Find where the given text appears and provide that cell's center as (x, y) coordinate. 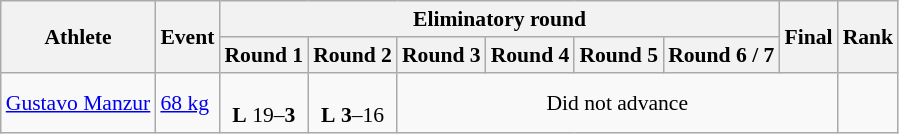
Final (808, 36)
Eliminatory round (499, 19)
L 3–16 (352, 102)
Rank (868, 36)
Round 6 / 7 (721, 55)
Round 3 (442, 55)
Round 1 (264, 55)
Round 4 (530, 55)
L 19–3 (264, 102)
68 kg (187, 102)
Athlete (78, 36)
Round 5 (618, 55)
Round 2 (352, 55)
Gustavo Manzur (78, 102)
Event (187, 36)
Did not advance (618, 102)
